Extract the [x, y] coordinate from the center of the cell holding the provided text.  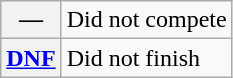
Did not finish [146, 58]
— [31, 20]
DNF [31, 58]
Did not compete [146, 20]
